Capture the cell that displays the provided text and extract its [X, Y] central coordinate. 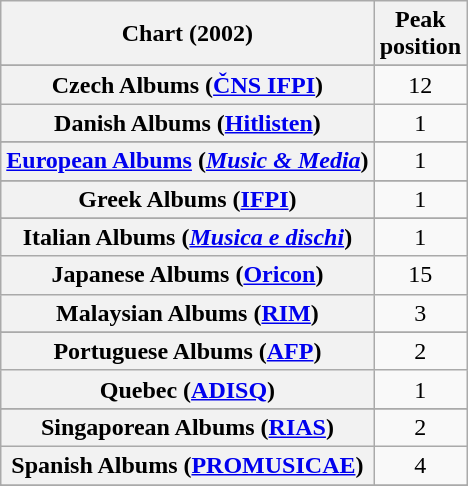
12 [420, 85]
Greek Albums (IFPI) [188, 199]
3 [420, 313]
Singaporean Albums (RIAS) [188, 427]
Spanish Albums (PROMUSICAE) [188, 465]
Japanese Albums (Oricon) [188, 275]
4 [420, 465]
Portuguese Albums (AFP) [188, 351]
Italian Albums (Musica e dischi) [188, 237]
Peakposition [420, 34]
Quebec (ADISQ) [188, 389]
Chart (2002) [188, 34]
Czech Albums (ČNS IFPI) [188, 85]
15 [420, 275]
Danish Albums (Hitlisten) [188, 123]
European Albums (Music & Media) [188, 161]
Malaysian Albums (RIM) [188, 313]
